For the text-containing cell, return its midpoint in [X, Y] coordinate format. 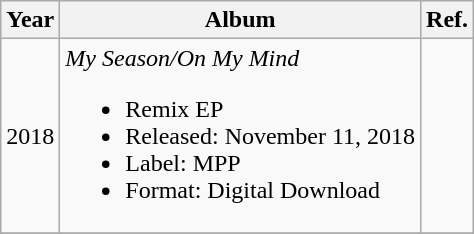
Album [240, 20]
Ref. [448, 20]
My Season/On My MindRemix EPReleased: November 11, 2018Label: MPPFormat: Digital Download [240, 136]
2018 [30, 136]
Year [30, 20]
